Extract the (x, y) coordinate from the center of the cell holding the provided text.  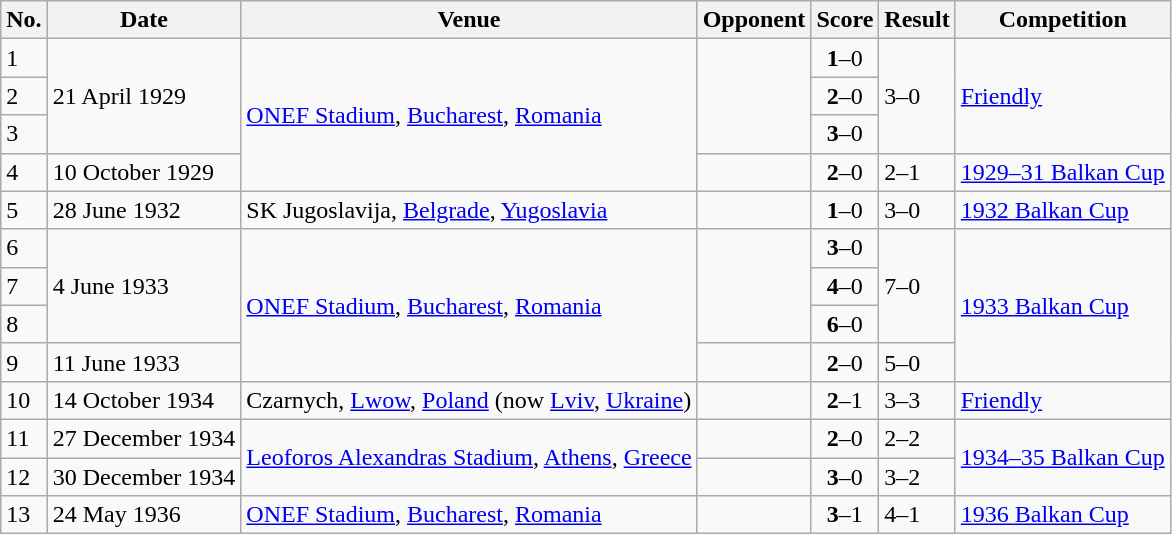
5 (24, 210)
SK Jugoslavija, Belgrade, Yugoslavia (469, 210)
4–0 (845, 286)
14 October 1934 (144, 400)
10 October 1929 (144, 172)
7–0 (917, 286)
12 (24, 477)
3–1 (845, 515)
1929–31 Balkan Cup (1062, 172)
1932 Balkan Cup (1062, 210)
Date (144, 20)
1933 Balkan Cup (1062, 305)
3–2 (917, 477)
30 December 1934 (144, 477)
9 (24, 362)
24 May 1936 (144, 515)
6 (24, 248)
7 (24, 286)
11 June 1933 (144, 362)
6–0 (845, 324)
2–2 (917, 438)
Czarnych, Lwow, Poland (now Lviv, Ukraine) (469, 400)
No. (24, 20)
4 June 1933 (144, 286)
4 (24, 172)
1 (24, 58)
Opponent (754, 20)
13 (24, 515)
Leoforos Alexandras Stadium, Athens, Greece (469, 457)
5–0 (917, 362)
1934–35 Balkan Cup (1062, 457)
1936 Balkan Cup (1062, 515)
Score (845, 20)
Competition (1062, 20)
21 April 1929 (144, 96)
4–1 (917, 515)
Venue (469, 20)
3 (24, 134)
8 (24, 324)
28 June 1932 (144, 210)
3–3 (917, 400)
Result (917, 20)
27 December 1934 (144, 438)
11 (24, 438)
10 (24, 400)
2 (24, 96)
